Scan for the cell matching the given text and deliver its (X, Y) coordinate at center. 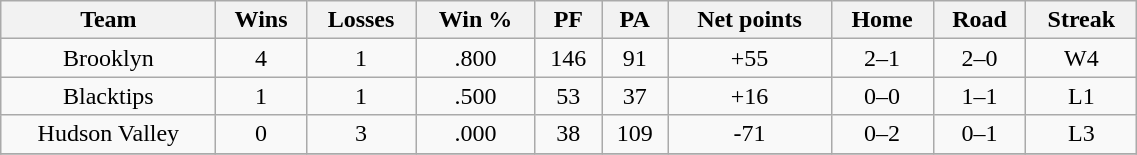
.800 (476, 58)
PA (635, 20)
.000 (476, 134)
3 (361, 134)
Blacktips (108, 96)
0–2 (882, 134)
+55 (750, 58)
Team (108, 20)
146 (568, 58)
38 (568, 134)
W4 (1082, 58)
4 (261, 58)
Streak (1082, 20)
2–1 (882, 58)
0–0 (882, 96)
Home (882, 20)
Losses (361, 20)
37 (635, 96)
Win % (476, 20)
53 (568, 96)
0 (261, 134)
L1 (1082, 96)
Brooklyn (108, 58)
.500 (476, 96)
L3 (1082, 134)
Net points (750, 20)
0–1 (980, 134)
Hudson Valley (108, 134)
-71 (750, 134)
Wins (261, 20)
+16 (750, 96)
109 (635, 134)
Road (980, 20)
1–1 (980, 96)
PF (568, 20)
91 (635, 58)
2–0 (980, 58)
